Provide the (x, y) coordinate of the cell's center where the given text is located.  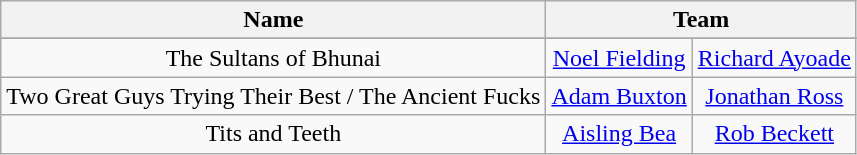
The Sultans of Bhunai (274, 58)
Aisling Bea (619, 134)
Noel Fielding (619, 58)
Richard Ayoade (774, 58)
Team (702, 20)
Tits and Teeth (274, 134)
Adam Buxton (619, 96)
Name (274, 20)
Jonathan Ross (774, 96)
Two Great Guys Trying Their Best / The Ancient Fucks (274, 96)
Rob Beckett (774, 134)
